Determine the [x, y] coordinate at the center of the cell enclosing the given text.  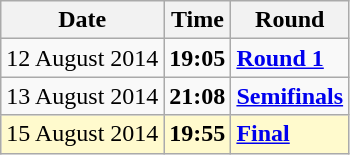
19:55 [198, 134]
Date [82, 20]
13 August 2014 [82, 96]
19:05 [198, 58]
Time [198, 20]
15 August 2014 [82, 134]
Round [290, 20]
Round 1 [290, 58]
Final [290, 134]
21:08 [198, 96]
Semifinals [290, 96]
12 August 2014 [82, 58]
